Output the (X, Y) coordinate of the center of the cell containing the given text.  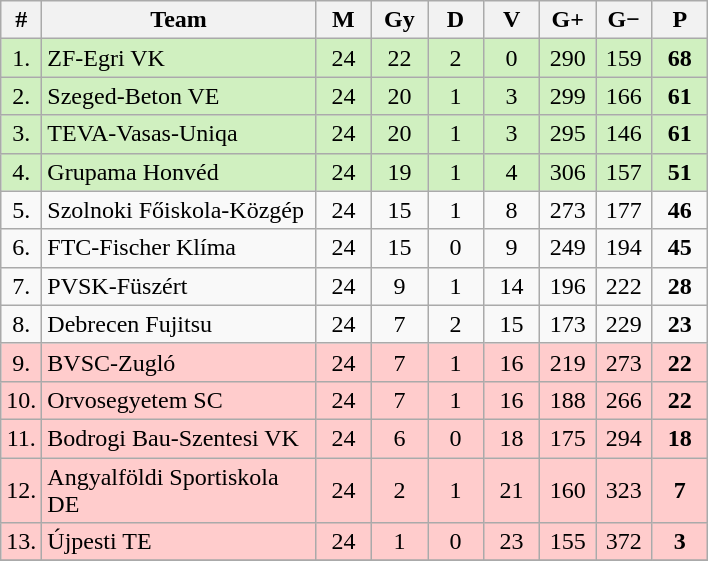
2. (22, 96)
5. (22, 210)
V (512, 20)
175 (568, 438)
6. (22, 248)
G− (624, 20)
155 (568, 542)
Újpesti TE (179, 542)
194 (624, 248)
D (456, 20)
BVSC-Zugló (179, 362)
177 (624, 210)
159 (624, 58)
8. (22, 324)
G+ (568, 20)
Szeged-Beton VE (179, 96)
7. (22, 286)
ZF-Egri VK (179, 58)
8 (512, 210)
3. (22, 134)
12. (22, 490)
294 (624, 438)
51 (680, 172)
Grupama Honvéd (179, 172)
Team (179, 20)
146 (624, 134)
188 (568, 400)
14 (512, 286)
166 (624, 96)
160 (568, 490)
Orvosegyetem SC (179, 400)
9. (22, 362)
Gy (399, 20)
6 (399, 438)
222 (624, 286)
FTC-Fischer Klíma (179, 248)
46 (680, 210)
10. (22, 400)
4 (512, 172)
PVSK-Füszért (179, 286)
TEVA-Vasas-Uniqa (179, 134)
21 (512, 490)
266 (624, 400)
Angyalföldi Sportiskola DE (179, 490)
P (680, 20)
Debrecen Fujitsu (179, 324)
# (22, 20)
19 (399, 172)
323 (624, 490)
219 (568, 362)
157 (624, 172)
4. (22, 172)
M (343, 20)
299 (568, 96)
28 (680, 286)
Szolnoki Főiskola-Közgép (179, 210)
295 (568, 134)
249 (568, 248)
196 (568, 286)
13. (22, 542)
306 (568, 172)
1. (22, 58)
290 (568, 58)
68 (680, 58)
11. (22, 438)
Bodrogi Bau-Szentesi VK (179, 438)
229 (624, 324)
45 (680, 248)
372 (624, 542)
173 (568, 324)
